Search for the cell housing the specified text and yield its (x, y) center coordinate. 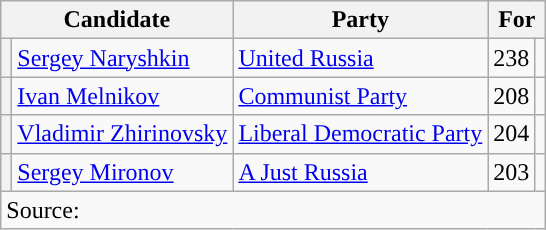
United Russia (360, 58)
204 (512, 134)
Party (360, 20)
208 (512, 96)
Vladimir Zhirinovsky (122, 134)
Source: (274, 210)
A Just Russia (360, 172)
Liberal Democratic Party (360, 134)
Sergey Mironov (122, 172)
238 (512, 58)
Candidate (117, 20)
Communist Party (360, 96)
203 (512, 172)
Ivan Melnikov (122, 96)
Sergey Naryshkin (122, 58)
For (517, 20)
